Find where the given text appears and provide that cell's center as (x, y) coordinate. 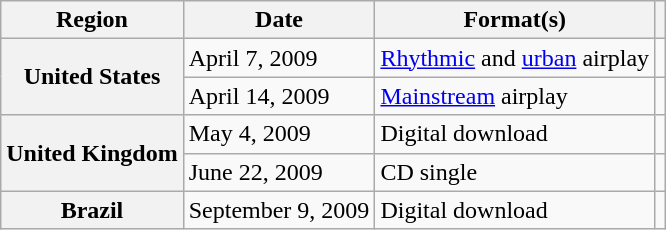
Date (279, 20)
May 4, 2009 (279, 134)
April 14, 2009 (279, 96)
Format(s) (515, 20)
Region (92, 20)
United Kingdom (92, 153)
Brazil (92, 210)
Rhythmic and urban airplay (515, 58)
United States (92, 77)
September 9, 2009 (279, 210)
Mainstream airplay (515, 96)
April 7, 2009 (279, 58)
June 22, 2009 (279, 172)
CD single (515, 172)
